Detect which cell encompasses the target text, then output its [x, y] center coordinate. 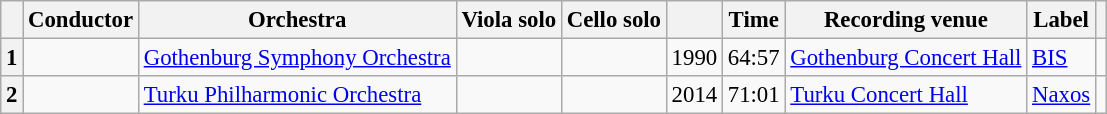
BIS [1062, 58]
Gothenburg Concert Hall [906, 58]
1990 [694, 58]
2 [12, 95]
Gothenburg Symphony Orchestra [297, 58]
Viola solo [508, 20]
Conductor [81, 20]
64:57 [754, 58]
Recording venue [906, 20]
71:01 [754, 95]
Cello solo [614, 20]
Orchestra [297, 20]
2014 [694, 95]
Turku Philharmonic Orchestra [297, 95]
Naxos [1062, 95]
Label [1062, 20]
Turku Concert Hall [906, 95]
Time [754, 20]
1 [12, 58]
